Determine the (x, y) coordinate at the center of the cell enclosing the given text.  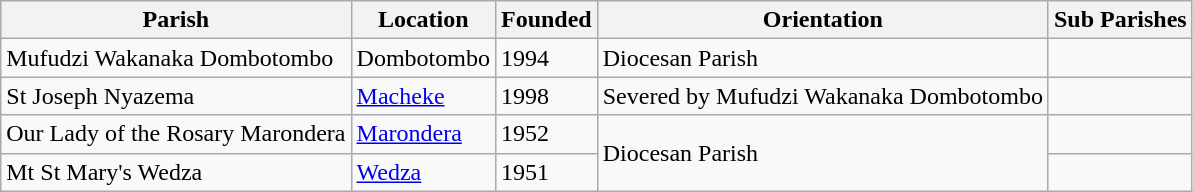
1951 (546, 172)
Macheke (423, 96)
St Joseph Nyazema (176, 96)
Parish (176, 20)
Severed by Mufudzi Wakanaka Dombotombo (822, 96)
Dombotombo (423, 58)
Mufudzi Wakanaka Dombotombo (176, 58)
1952 (546, 134)
Marondera (423, 134)
Wedza (423, 172)
1998 (546, 96)
Founded (546, 20)
Location (423, 20)
Sub Parishes (1120, 20)
Mt St Mary's Wedza (176, 172)
1994 (546, 58)
Orientation (822, 20)
Our Lady of the Rosary Marondera (176, 134)
